Find where the given text appears and provide that cell's center as [X, Y] coordinate. 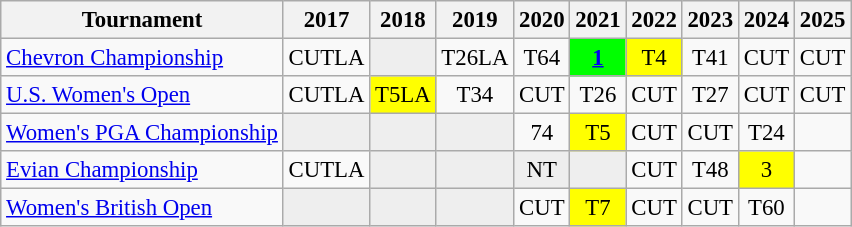
Women's British Open [142, 208]
2023 [710, 20]
T48 [710, 170]
T64 [542, 58]
Tournament [142, 20]
Evian Championship [142, 170]
Women's PGA Championship [142, 133]
2021 [598, 20]
3 [766, 170]
2019 [475, 20]
T26LA [475, 58]
T24 [766, 133]
T34 [475, 95]
2025 [822, 20]
T4 [654, 58]
2018 [403, 20]
2022 [654, 20]
T60 [766, 208]
T26 [598, 95]
T7 [598, 208]
74 [542, 133]
2017 [326, 20]
T27 [710, 95]
1 [598, 58]
NT [542, 170]
T5LA [403, 95]
T5 [598, 133]
U.S. Women's Open [142, 95]
Chevron Championship [142, 58]
2020 [542, 20]
2024 [766, 20]
T41 [710, 58]
